Output the (X, Y) coordinate of the center of the cell containing the given text.  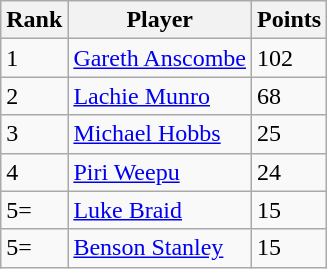
Rank (34, 20)
Benson Stanley (160, 248)
Piri Weepu (160, 172)
102 (290, 58)
4 (34, 172)
3 (34, 134)
Points (290, 20)
Lachie Munro (160, 96)
Player (160, 20)
Gareth Anscombe (160, 58)
68 (290, 96)
25 (290, 134)
2 (34, 96)
Luke Braid (160, 210)
Michael Hobbs (160, 134)
1 (34, 58)
24 (290, 172)
